Extract the (X, Y) coordinate from the center of the cell holding the provided text.  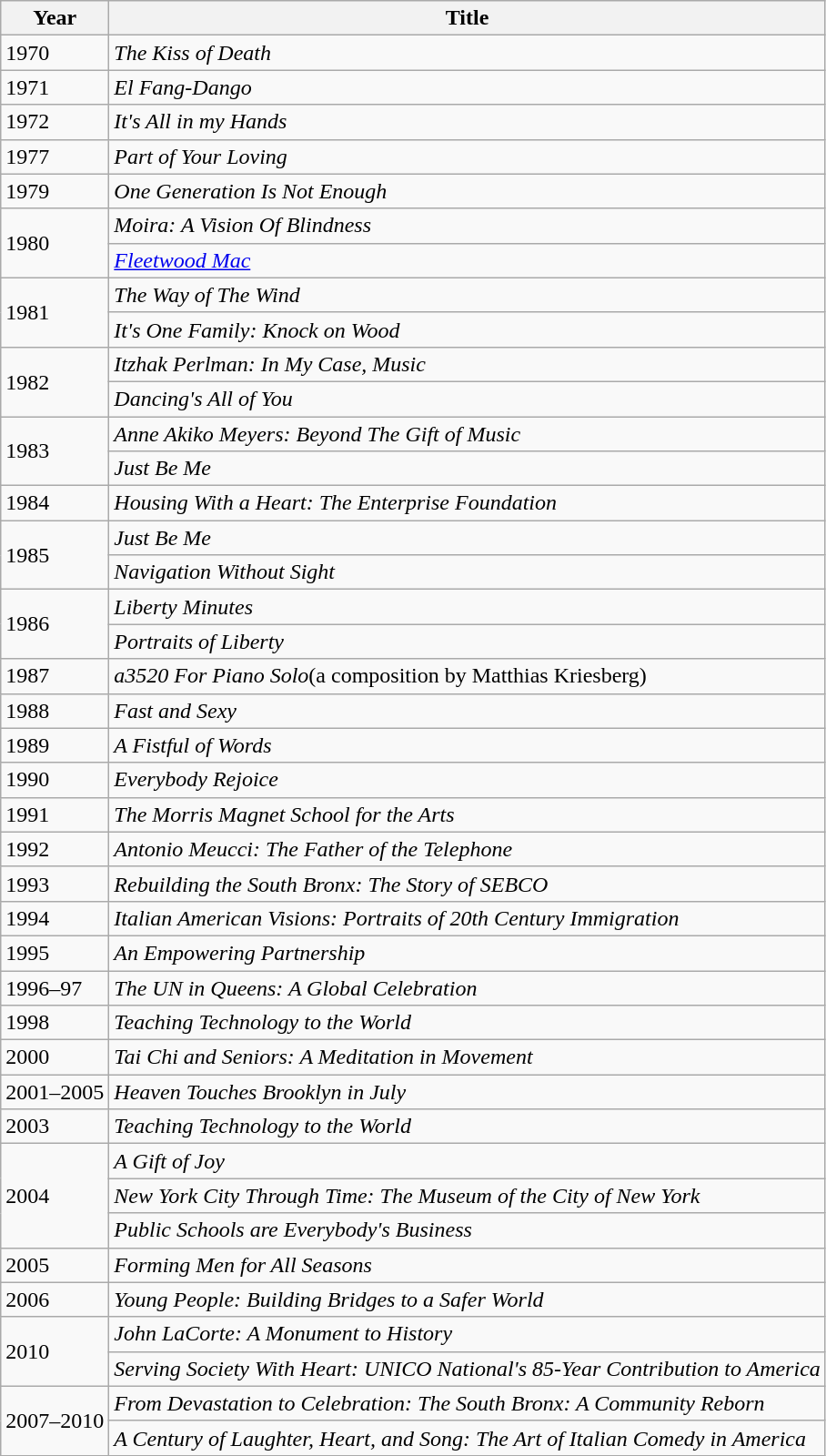
1986 (55, 624)
Public Schools are Everybody's Business (468, 1230)
Anne Akiko Meyers: Beyond The Gift of Music (468, 434)
Housing With a Heart: The Enterprise Foundation (468, 503)
1982 (55, 381)
2010 (55, 1351)
Year (55, 18)
1991 (55, 814)
1977 (55, 157)
1990 (55, 780)
1994 (55, 918)
1983 (55, 451)
2004 (55, 1196)
Navigation Without Sight (468, 572)
Italian American Visions: Portraits of 20th Century Immigration (468, 918)
The UN in Queens: A Global Celebration (468, 987)
1988 (55, 711)
1972 (55, 122)
It's All in my Hands (468, 122)
1987 (55, 676)
Moira: A Vision Of Blindness (468, 226)
Serving Society With Heart: UNICO National's 85-Year Contribution to America (468, 1369)
Fast and Sexy (468, 711)
Liberty Minutes (468, 607)
1979 (55, 191)
2005 (55, 1265)
Itzhak Perlman: In My Case, Music (468, 364)
John LaCorte: A Monument to History (468, 1334)
Dancing's All of You (468, 399)
Antonio Meucci: The Father of the Telephone (468, 849)
One Generation Is Not Enough (468, 191)
The Way of The Wind (468, 295)
a3520 For Piano Solo(a composition by Matthias Kriesberg) (468, 676)
1981 (55, 312)
2007–2010 (55, 1421)
Everybody Rejoice (468, 780)
1995 (55, 953)
A Century of Laughter, Heart, and Song: The Art of Italian Comedy in America (468, 1438)
1989 (55, 745)
Fleetwood Mac (468, 260)
It's One Family: Knock on Wood (468, 329)
1985 (55, 555)
1984 (55, 503)
El Fang-Dango (468, 87)
2003 (55, 1127)
1998 (55, 1023)
1980 (55, 243)
From Devastation to Celebration: The South Bronx: A Community Reborn (468, 1403)
Rebuilding the South Bronx: The Story of SEBCO (468, 884)
Title (468, 18)
The Morris Magnet School for the Arts (468, 814)
2006 (55, 1299)
A Fistful of Words (468, 745)
1996–97 (55, 987)
2001–2005 (55, 1092)
The Kiss of Death (468, 53)
A Gift of Joy (468, 1161)
Heaven Touches Brooklyn in July (468, 1092)
1970 (55, 53)
Forming Men for All Seasons (468, 1265)
Portraits of Liberty (468, 642)
1971 (55, 87)
1993 (55, 884)
Young People: Building Bridges to a Safer World (468, 1299)
1992 (55, 849)
Tai Chi and Seniors: A Meditation in Movement (468, 1057)
New York City Through Time: The Museum of the City of New York (468, 1196)
2000 (55, 1057)
An Empowering Partnership (468, 953)
Part of Your Loving (468, 157)
